Capture the cell that displays the provided text and extract its [x, y] central coordinate. 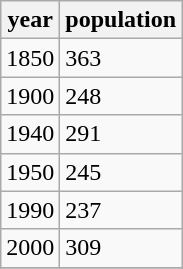
1990 [30, 210]
248 [121, 96]
1940 [30, 134]
245 [121, 172]
year [30, 20]
363 [121, 58]
237 [121, 210]
291 [121, 134]
309 [121, 248]
population [121, 20]
2000 [30, 248]
1850 [30, 58]
1900 [30, 96]
1950 [30, 172]
